Identify which cell holds the provided text, then report its [x, y] central coordinate. 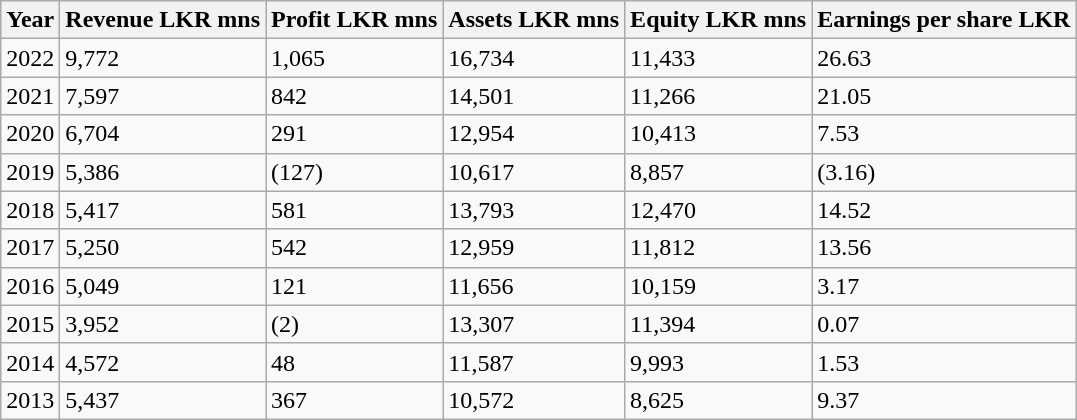
14.52 [944, 210]
11,812 [718, 248]
13,793 [534, 210]
11,433 [718, 58]
Revenue LKR mns [163, 20]
2019 [30, 172]
6,704 [163, 134]
11,656 [534, 286]
3.17 [944, 286]
9,993 [718, 362]
Equity LKR mns [718, 20]
14,501 [534, 96]
2017 [30, 248]
(3.16) [944, 172]
10,413 [718, 134]
5,049 [163, 286]
Earnings per share LKR [944, 20]
1,065 [354, 58]
12,954 [534, 134]
8,857 [718, 172]
121 [354, 286]
7.53 [944, 134]
2013 [30, 400]
4,572 [163, 362]
10,572 [534, 400]
0.07 [944, 324]
581 [354, 210]
(2) [354, 324]
5,437 [163, 400]
1.53 [944, 362]
2016 [30, 286]
Year [30, 20]
26.63 [944, 58]
12,470 [718, 210]
(127) [354, 172]
11,266 [718, 96]
11,587 [534, 362]
842 [354, 96]
9,772 [163, 58]
Assets LKR mns [534, 20]
3,952 [163, 324]
16,734 [534, 58]
13,307 [534, 324]
12,959 [534, 248]
13.56 [944, 248]
10,617 [534, 172]
5,417 [163, 210]
2014 [30, 362]
5,386 [163, 172]
2021 [30, 96]
10,159 [718, 286]
542 [354, 248]
48 [354, 362]
9.37 [944, 400]
21.05 [944, 96]
11,394 [718, 324]
291 [354, 134]
2022 [30, 58]
2020 [30, 134]
2018 [30, 210]
Profit LKR mns [354, 20]
7,597 [163, 96]
367 [354, 400]
8,625 [718, 400]
5,250 [163, 248]
2015 [30, 324]
